Identify which cell holds the provided text, then report its [X, Y] central coordinate. 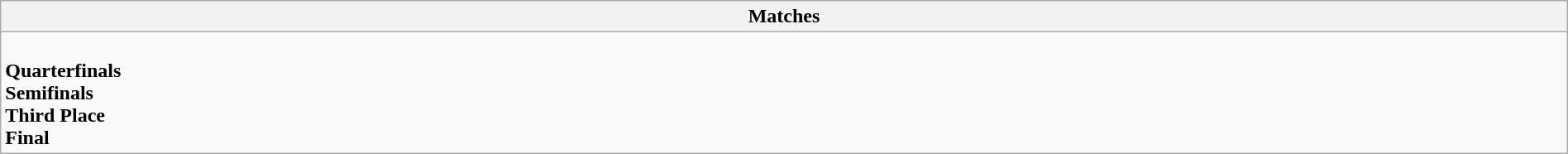
Matches [784, 17]
Quarterfinals Semifinals Third Place Final [784, 93]
